From the cell containing the given text, extract its center point as [x, y] coordinate. 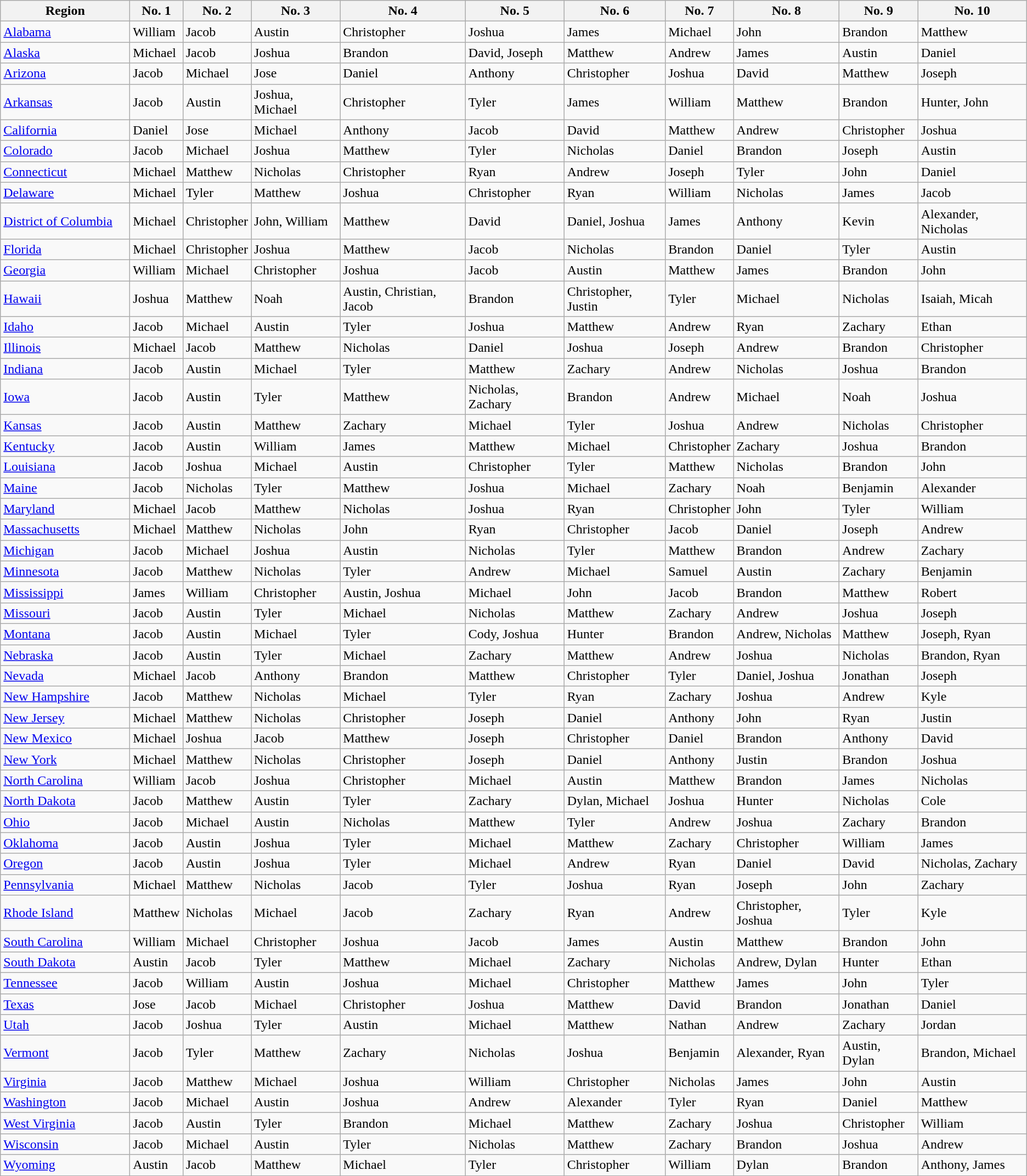
Kentucky [65, 446]
Region [65, 11]
No. 10 [972, 11]
Missouri [65, 613]
Christopher, Joshua [787, 913]
Oregon [65, 864]
Wisconsin [65, 1144]
Colorado [65, 151]
No. 1 [156, 11]
Delaware [65, 193]
Dylan [787, 1165]
Georgia [65, 270]
Samuel [699, 571]
Alexander, Ryan [787, 1054]
Tennessee [65, 983]
Cole [972, 801]
Austin, Dylan [879, 1054]
Anthony, James [972, 1165]
No. 5 [515, 11]
Connecticut [65, 172]
South Carolina [65, 941]
Austin, Joshua [403, 592]
No. 8 [787, 11]
No. 3 [296, 11]
Utah [65, 1025]
Maryland [65, 509]
Mississippi [65, 592]
Nathan [699, 1025]
Alabama [65, 32]
South Dakota [65, 962]
Cody, Joshua [515, 634]
No. 9 [879, 11]
No. 4 [403, 11]
Louisiana [65, 467]
Kansas [65, 425]
Jordan [972, 1025]
Ohio [65, 822]
Hunter, John [972, 102]
Isaiah, Micah [972, 299]
Nevada [65, 676]
Arkansas [65, 102]
No. 7 [699, 11]
Arizona [65, 74]
No. 2 [217, 11]
Virginia [65, 1082]
Pennsylvania [65, 885]
North Dakota [65, 801]
Brandon, Michael [972, 1054]
Robert [972, 592]
Alexander, Nicholas [972, 221]
Austin, Christian, Jacob [403, 299]
Andrew, Dylan [787, 962]
David, Joseph [515, 53]
Texas [65, 1004]
Montana [65, 634]
John, William [296, 221]
Illinois [65, 348]
New York [65, 759]
Michigan [65, 550]
West Virginia [65, 1123]
Massachusetts [65, 530]
District of Columbia [65, 221]
Rhode Island [65, 913]
No. 6 [614, 11]
California [65, 130]
Joshua, Michael [296, 102]
Florida [65, 249]
Minnesota [65, 571]
Dylan, Michael [614, 801]
Wyoming [65, 1165]
Oklahoma [65, 843]
New Jersey [65, 718]
New Mexico [65, 739]
Hawaii [65, 299]
Christopher, Justin [614, 299]
New Hampshire [65, 697]
Indiana [65, 369]
Vermont [65, 1054]
North Carolina [65, 780]
Washington [65, 1102]
Nebraska [65, 655]
Kevin [879, 221]
Andrew, Nicholas [787, 634]
Maine [65, 488]
Joseph, Ryan [972, 634]
Alaska [65, 53]
Iowa [65, 397]
Brandon, Ryan [972, 655]
Idaho [65, 327]
